Find where the given text appears and provide that cell's center as (X, Y) coordinate. 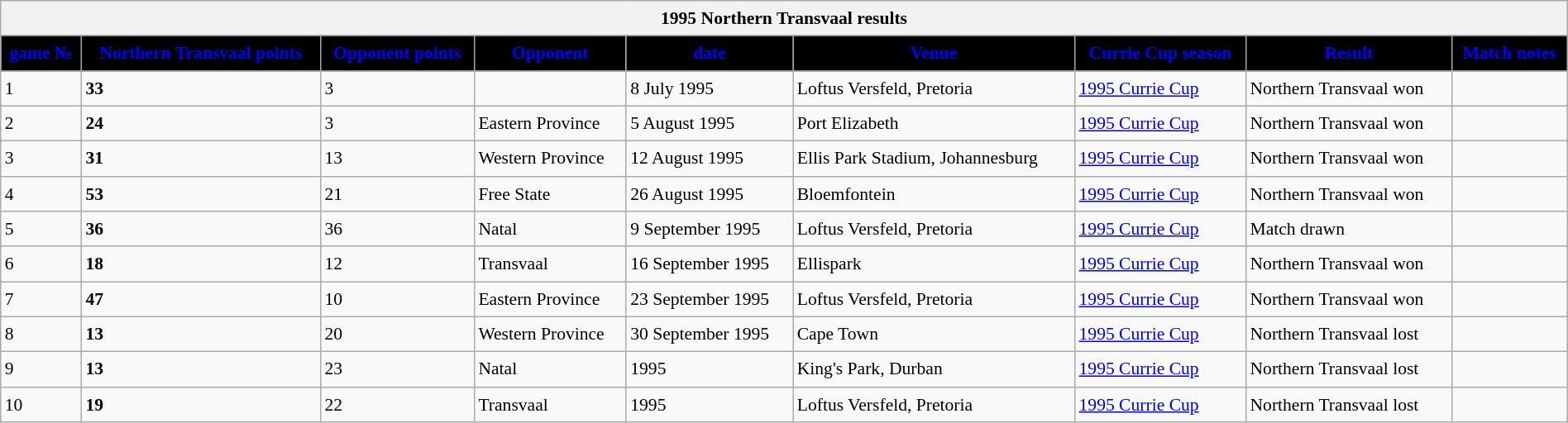
Match drawn (1348, 230)
8 July 1995 (710, 89)
Ellispark (935, 264)
9 (41, 370)
9 September 1995 (710, 230)
12 (397, 264)
Ellis Park Stadium, Johannesburg (935, 159)
16 September 1995 (710, 264)
Opponent points (397, 55)
date (710, 55)
6 (41, 264)
21 (397, 195)
1 (41, 89)
18 (202, 264)
2 (41, 124)
24 (202, 124)
7 (41, 299)
Bloemfontein (935, 195)
8 (41, 335)
47 (202, 299)
Venue (935, 55)
Currie Cup season (1159, 55)
5 August 1995 (710, 124)
26 August 1995 (710, 195)
33 (202, 89)
Cape Town (935, 335)
23 (397, 370)
Result (1348, 55)
King's Park, Durban (935, 370)
Opponent (550, 55)
game № (41, 55)
53 (202, 195)
20 (397, 335)
22 (397, 405)
19 (202, 405)
1995 Northern Transvaal results (784, 18)
31 (202, 159)
23 September 1995 (710, 299)
Port Elizabeth (935, 124)
Free State (550, 195)
4 (41, 195)
30 September 1995 (710, 335)
Northern Transvaal points (202, 55)
5 (41, 230)
12 August 1995 (710, 159)
Match notes (1509, 55)
